Scan for the cell matching the given text and deliver its (X, Y) coordinate at center. 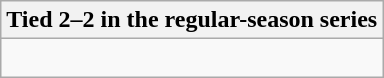
Tied 2–2 in the regular-season series (192, 20)
